Find where the given text appears and provide that cell's center as (x, y) coordinate. 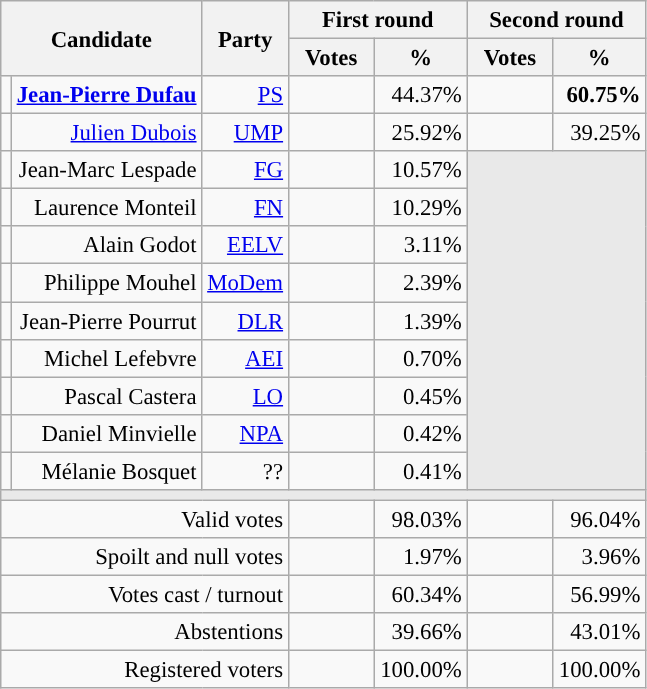
PS (246, 95)
First round (378, 20)
Mélanie Bosquet (106, 471)
Philippe Mouhel (106, 283)
Jean-Marc Lespade (106, 170)
Registered voters (145, 670)
Party (246, 38)
3.96% (600, 557)
56.99% (600, 594)
Abstentions (145, 632)
3.11% (420, 245)
98.03% (420, 519)
Valid votes (145, 519)
0.42% (420, 433)
0.41% (420, 471)
Jean-Pierre Dufau (106, 95)
10.29% (420, 208)
LO (246, 396)
43.01% (600, 632)
1.39% (420, 321)
Alain Godot (106, 245)
Laurence Monteil (106, 208)
0.45% (420, 396)
0.70% (420, 358)
NPA (246, 433)
Second round (556, 20)
44.37% (420, 95)
EELV (246, 245)
Pascal Castera (106, 396)
39.66% (420, 632)
2.39% (420, 283)
Candidate (102, 38)
1.97% (420, 557)
39.25% (600, 133)
60.75% (600, 95)
Daniel Minvielle (106, 433)
UMP (246, 133)
DLR (246, 321)
25.92% (420, 133)
96.04% (600, 519)
AEI (246, 358)
FN (246, 208)
Jean-Pierre Pourrut (106, 321)
?? (246, 471)
10.57% (420, 170)
Votes cast / turnout (145, 594)
Julien Dubois (106, 133)
Spoilt and null votes (145, 557)
FG (246, 170)
60.34% (420, 594)
MoDem (246, 283)
Michel Lefebvre (106, 358)
